Pinpoint the cell where the given text exists, returning its [x, y] midpoint coordinate. 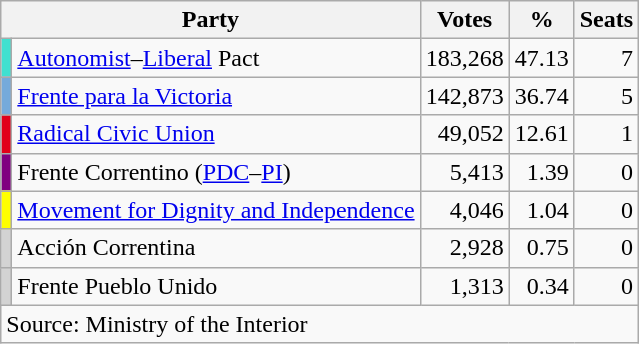
0.34 [542, 286]
1.39 [542, 172]
0.75 [542, 248]
% [542, 20]
1 [606, 134]
Autonomist–Liberal Pact [216, 58]
Acción Correntina [216, 248]
1,313 [464, 286]
Frente Correntino (PDC–PI) [216, 172]
Source: Ministry of the Interior [320, 324]
4,046 [464, 210]
7 [606, 58]
1.04 [542, 210]
47.13 [542, 58]
Radical Civic Union [216, 134]
Seats [606, 20]
2,928 [464, 248]
Frente para la Victoria [216, 96]
5,413 [464, 172]
5 [606, 96]
36.74 [542, 96]
142,873 [464, 96]
Frente Pueblo Unido [216, 286]
12.61 [542, 134]
Party [210, 20]
Votes [464, 20]
183,268 [464, 58]
Movement for Dignity and Independence [216, 210]
49,052 [464, 134]
